Find where the given text appears and provide that cell's center as [x, y] coordinate. 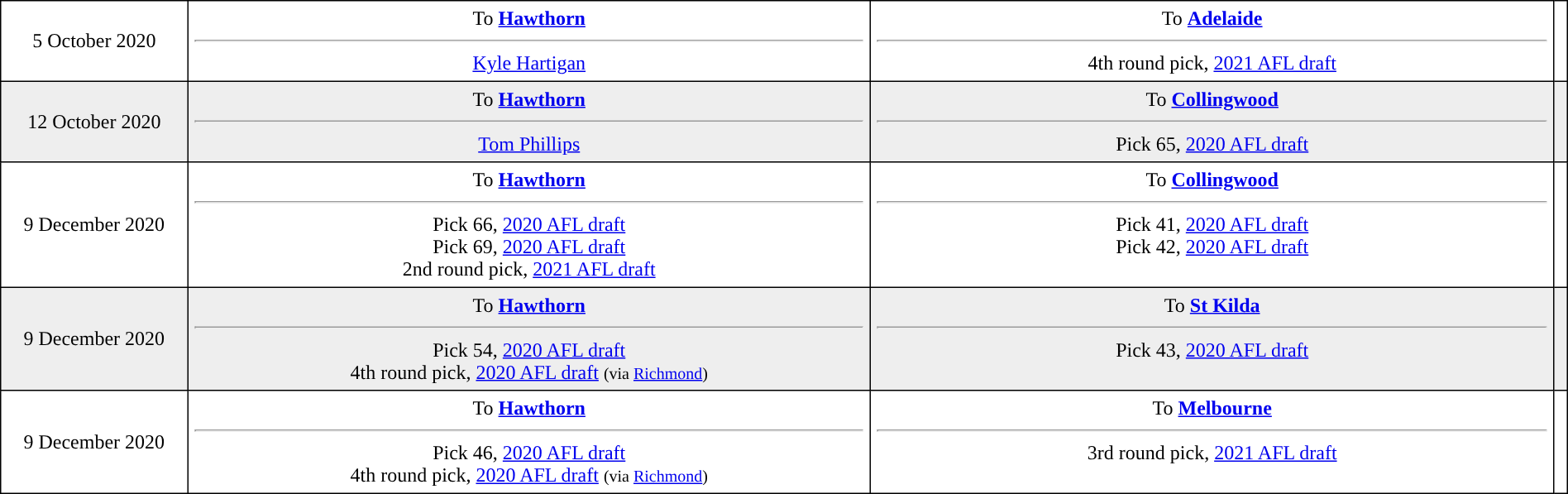
To Hawthorn Pick 46, 2020 AFL draft 4th round pick, 2020 AFL draft (via Richmond) [529, 442]
12 October 2020 [94, 122]
To St Kilda Pick 43, 2020 AFL draft [1212, 338]
To Hawthorn Tom Phillips [529, 122]
5 October 2020 [94, 41]
To Collingwood Pick 41, 2020 AFL draft Pick 42, 2020 AFL draft [1212, 225]
To Hawthorn Pick 54, 2020 AFL draft 4th round pick, 2020 AFL draft (via Richmond) [529, 338]
To Hawthorn Kyle Hartigan [529, 41]
To Adelaide 4th round pick, 2021 AFL draft [1212, 41]
To Hawthorn Pick 66, 2020 AFL draft Pick 69, 2020 AFL draft 2nd round pick, 2021 AFL draft [529, 225]
To Melbourne 3rd round pick, 2021 AFL draft [1212, 442]
To Collingwood Pick 65, 2020 AFL draft [1212, 122]
